For the text-containing cell, return its midpoint in [x, y] coordinate format. 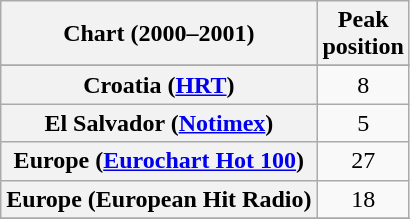
Chart (2000–2001) [159, 34]
27 [363, 161]
Europe (Eurochart Hot 100) [159, 161]
Europe (European Hit Radio) [159, 199]
Croatia (HRT) [159, 85]
El Salvador (Notimex) [159, 123]
8 [363, 85]
5 [363, 123]
18 [363, 199]
Peakposition [363, 34]
